Search for the cell housing the specified text and yield its [x, y] center coordinate. 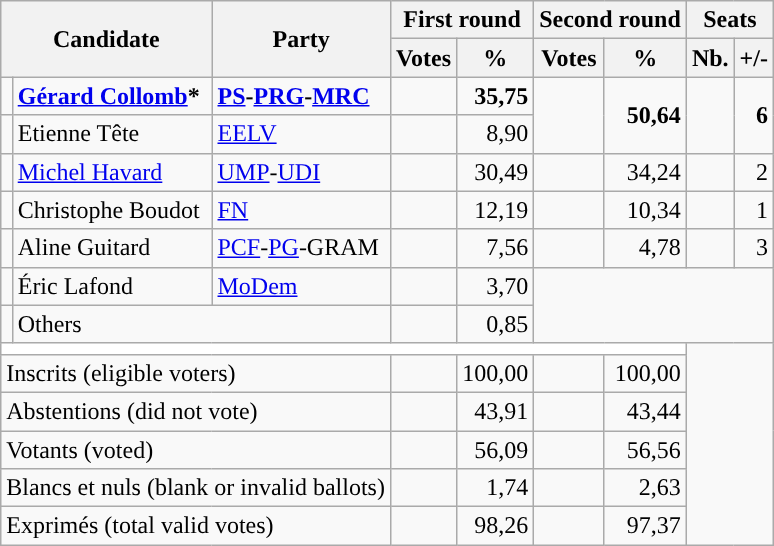
7,56 [496, 248]
Aline Guitard [112, 248]
Abstentions (did not vote) [196, 411]
2 [754, 172]
34,24 [645, 172]
Blancs et nuls (blank or invalid ballots) [196, 488]
56,09 [496, 449]
UMP-UDI [301, 172]
2,63 [645, 488]
35,75 [496, 96]
Nb. [710, 58]
EELV [301, 134]
Second round [610, 20]
8,90 [496, 134]
3 [754, 248]
Votants (voted) [196, 449]
PCF-PG-GRAM [301, 248]
56,56 [645, 449]
Etienne Tête [112, 134]
Others [201, 324]
MoDem [301, 286]
Seats [730, 20]
1 [754, 210]
Party [301, 39]
Christophe Boudot [112, 210]
1,74 [496, 488]
50,64 [645, 115]
98,26 [496, 526]
Gérard Collomb* [112, 96]
Inscrits (eligible voters) [196, 373]
97,37 [645, 526]
PS-PRG-MRC [301, 96]
30,49 [496, 172]
10,34 [645, 210]
Exprimés (total valid votes) [196, 526]
Michel Havard [112, 172]
Candidate [106, 39]
First round [462, 20]
Éric Lafond [112, 286]
43,44 [645, 411]
4,78 [645, 248]
FN [301, 210]
0,85 [496, 324]
3,70 [496, 286]
6 [754, 115]
12,19 [496, 210]
43,91 [496, 411]
+/- [754, 58]
